Return the (X, Y) coordinate for the center point of the cell that contains the specified text.  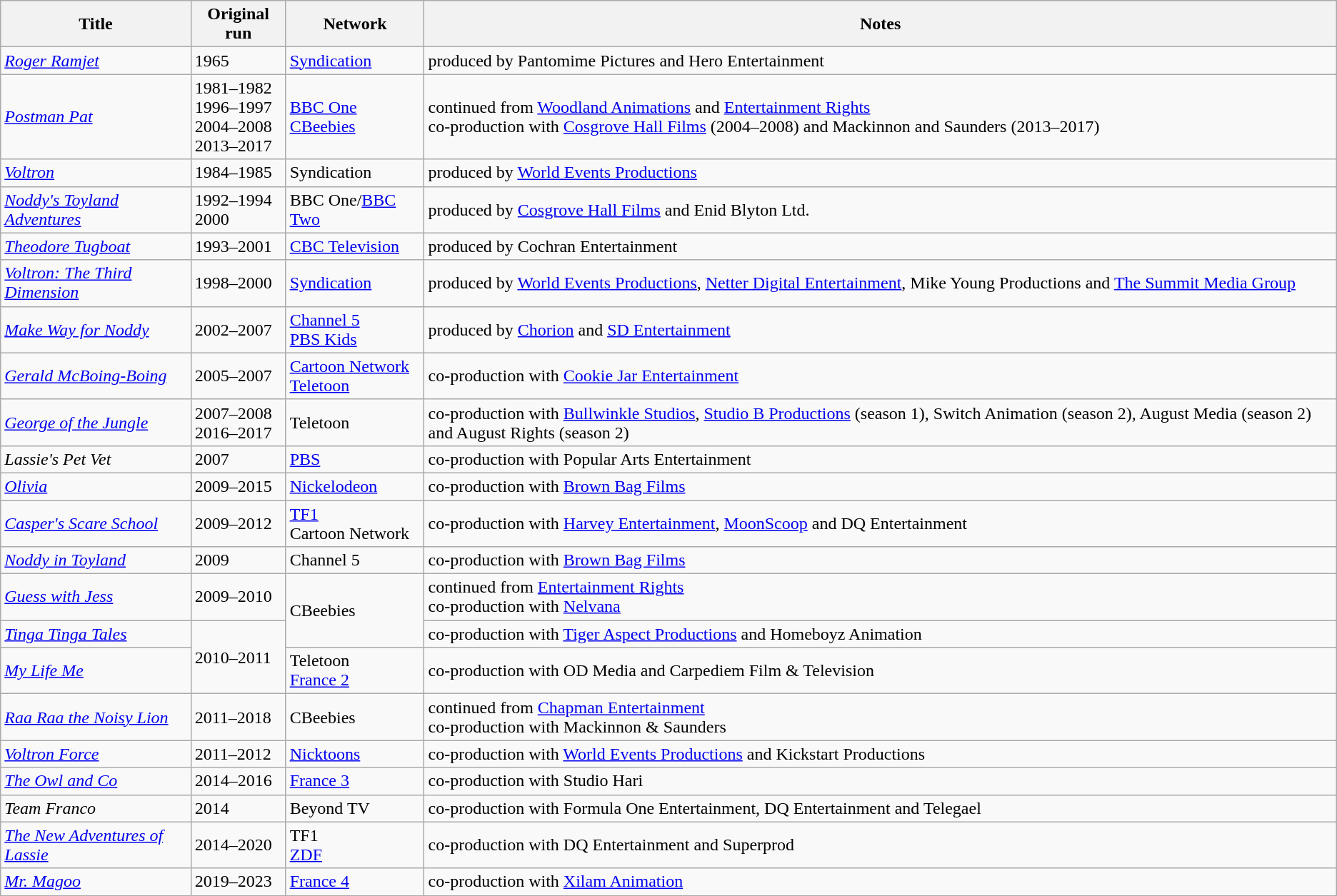
Team Franco (96, 808)
produced by Pantomime Pictures and Hero Entertainment (880, 61)
continued from Woodland Animations and Entertainment Rightsco-production with Cosgrove Hall Films (2004–2008) and Mackinnon and Saunders (2013–2017) (880, 117)
TeletoonFrance 2 (355, 671)
co-production with Xilam Animation (880, 882)
continued from Entertainment Rightsco-production with Nelvana (880, 597)
Cartoon NetworkTeletoon (355, 376)
Olivia (96, 486)
Theodore Tugboat (96, 246)
CBC Television (355, 246)
Casper's Scare School (96, 523)
Tinga Tinga Tales (96, 634)
Voltron (96, 173)
Title (96, 24)
2009–2015 (239, 486)
2007–20082016–2017 (239, 423)
1993–2001 (239, 246)
co-production with DQ Entertainment and Superprod (880, 845)
TF1Cartoon Network (355, 523)
co-production with World Events Productions and Kickstart Productions (880, 754)
Network (355, 24)
2009–2010 (239, 597)
Original run (239, 24)
Channel 5 (355, 560)
produced by Cochran Entertainment (880, 246)
Noddy in Toyland (96, 560)
2011–2012 (239, 754)
Nicktoons (355, 754)
France 3 (355, 781)
2002–2007 (239, 330)
co-production with Harvey Entertainment, MoonScoop and DQ Entertainment (880, 523)
co-production with Formula One Entertainment, DQ Entertainment and Telegael (880, 808)
co-production with OD Media and Carpediem Film & Television (880, 671)
Teletoon (355, 423)
1981–19821996–19972004–20082013–2017 (239, 117)
Postman Pat (96, 117)
Roger Ramjet (96, 61)
2014–2016 (239, 781)
Voltron Force (96, 754)
Raa Raa the Noisy Lion (96, 717)
2009–2012 (239, 523)
France 4 (355, 882)
Notes (880, 24)
co-production with Cookie Jar Entertainment (880, 376)
produced by Chorion and SD Entertainment (880, 330)
2014 (239, 808)
2007 (239, 459)
Gerald McBoing-Boing (96, 376)
Guess with Jess (96, 597)
co-production with Tiger Aspect Productions and Homeboyz Animation (880, 634)
Mr. Magoo (96, 882)
2009 (239, 560)
1998–2000 (239, 283)
George of the Jungle (96, 423)
2014–2020 (239, 845)
Voltron: The Third Dimension (96, 283)
1992–19942000 (239, 210)
The New Adventures of Lassie (96, 845)
Lassie's Pet Vet (96, 459)
2019–2023 (239, 882)
TF1ZDF (355, 845)
1984–1985 (239, 173)
2011–2018 (239, 717)
co-production with Popular Arts Entertainment (880, 459)
BBC OneCBeebies (355, 117)
My Life Me (96, 671)
produced by Cosgrove Hall Films and Enid Blyton Ltd. (880, 210)
1965 (239, 61)
PBS (355, 459)
Noddy's Toyland Adventures (96, 210)
The Owl and Co (96, 781)
Channel 5PBS Kids (355, 330)
continued from Chapman Entertainmentco-production with Mackinnon & Saunders (880, 717)
2010–2011 (239, 657)
2005–2007 (239, 376)
BBC One/BBC Two (355, 210)
produced by World Events Productions (880, 173)
Nickelodeon (355, 486)
co-production with Studio Hari (880, 781)
Make Way for Noddy (96, 330)
produced by World Events Productions, Netter Digital Entertainment, Mike Young Productions and The Summit Media Group (880, 283)
Beyond TV (355, 808)
